Output the [x, y] coordinate of the center of the cell containing the given text.  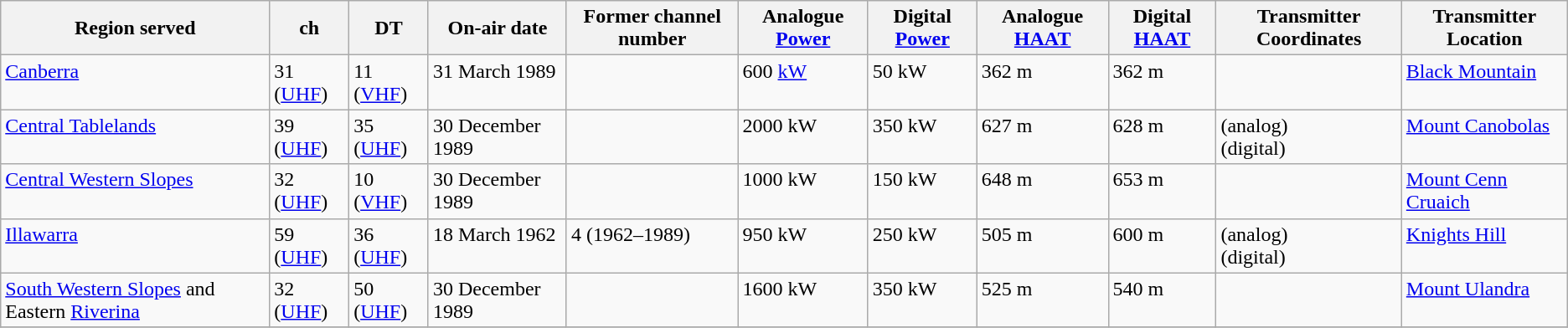
Illawarra [136, 246]
Central Western Slopes [136, 191]
Transmitter Coordinates [1308, 28]
Analogue Power [802, 28]
627 m [1042, 137]
Mount Ulandra [1484, 300]
2000 kW [802, 137]
ch [310, 28]
525 m [1042, 300]
950 kW [802, 246]
150 kW [922, 191]
Digital Power [922, 28]
Digital HAAT [1163, 28]
628 m [1163, 137]
505 m [1042, 246]
Mount Canobolas [1484, 137]
36 (UHF) [389, 246]
Analogue HAAT [1042, 28]
31 March 1989 [498, 82]
On-air date [498, 28]
DT [389, 28]
39 (UHF) [310, 137]
10 (VHF) [389, 191]
59 (UHF) [310, 246]
653 m [1163, 191]
Mount Cenn Cruaich [1484, 191]
648 m [1042, 191]
Region served [136, 28]
35 (UHF) [389, 137]
540 m [1163, 300]
600 kW [802, 82]
Transmitter Location [1484, 28]
50 kW [922, 82]
1000 kW [802, 191]
1600 kW [802, 300]
250 kW [922, 246]
18 March 1962 [498, 246]
Former channel number [652, 28]
Black Mountain [1484, 82]
Knights Hill [1484, 246]
31 (UHF) [310, 82]
11 (VHF) [389, 82]
South Western Slopes and Eastern Riverina [136, 300]
50 (UHF) [389, 300]
600 m [1163, 246]
4 (1962–1989) [652, 246]
Central Tablelands [136, 137]
Canberra [136, 82]
